Determine the [x, y] coordinate at the center of the cell enclosing the given text.  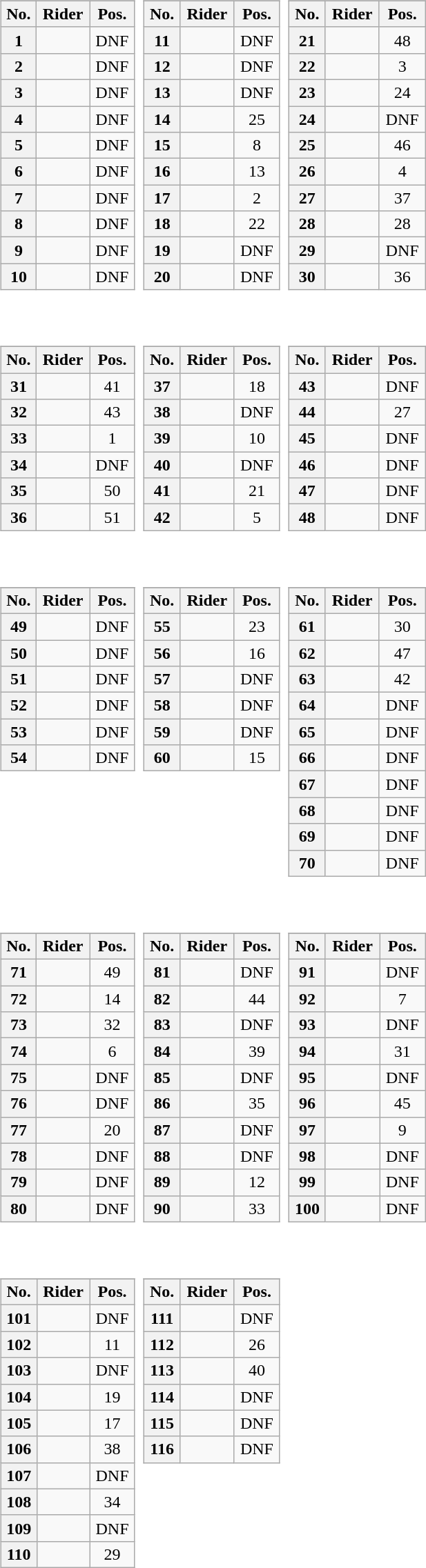
87 [162, 1130]
89 [162, 1182]
76 [18, 1104]
104 [19, 1397]
52 [18, 706]
95 [308, 1078]
108 [19, 1502]
99 [308, 1182]
91 [308, 973]
64 [307, 706]
78 [18, 1156]
No. Rider Pos. 81 DNF 82 44 83 DNF 84 39 85 DNF 86 35 87 DNF 88 DNF 89 12 90 33 [214, 1068]
82 [162, 999]
54 [18, 758]
100 [308, 1209]
79 [18, 1182]
93 [308, 1025]
101 [19, 1318]
110 [19, 1554]
66 [307, 758]
75 [18, 1078]
72 [18, 999]
62 [307, 653]
No. Rider Pos. 37 18 38 DNF 39 10 40 DNF 41 21 42 5 [214, 429]
109 [19, 1528]
112 [162, 1344]
98 [308, 1156]
58 [162, 706]
65 [307, 732]
69 [307, 837]
115 [162, 1423]
61 [307, 626]
56 [162, 653]
71 [18, 973]
102 [19, 1344]
105 [19, 1423]
106 [19, 1449]
63 [307, 679]
94 [308, 1051]
86 [162, 1104]
114 [162, 1397]
113 [162, 1371]
81 [162, 973]
107 [19, 1476]
55 [162, 626]
83 [162, 1025]
77 [18, 1130]
85 [162, 1078]
96 [308, 1104]
116 [162, 1449]
80 [18, 1209]
97 [308, 1130]
103 [19, 1371]
90 [162, 1209]
84 [162, 1051]
74 [18, 1051]
73 [18, 1025]
88 [162, 1156]
59 [162, 732]
111 [162, 1318]
53 [18, 732]
67 [307, 784]
68 [307, 811]
70 [307, 863]
No. Rider Pos. 55 23 56 16 57 DNF 58 DNF 59 DNF 60 15 [214, 722]
60 [162, 758]
92 [308, 999]
57 [162, 679]
